Determine the [X, Y] coordinate at the center of the cell enclosing the given text.  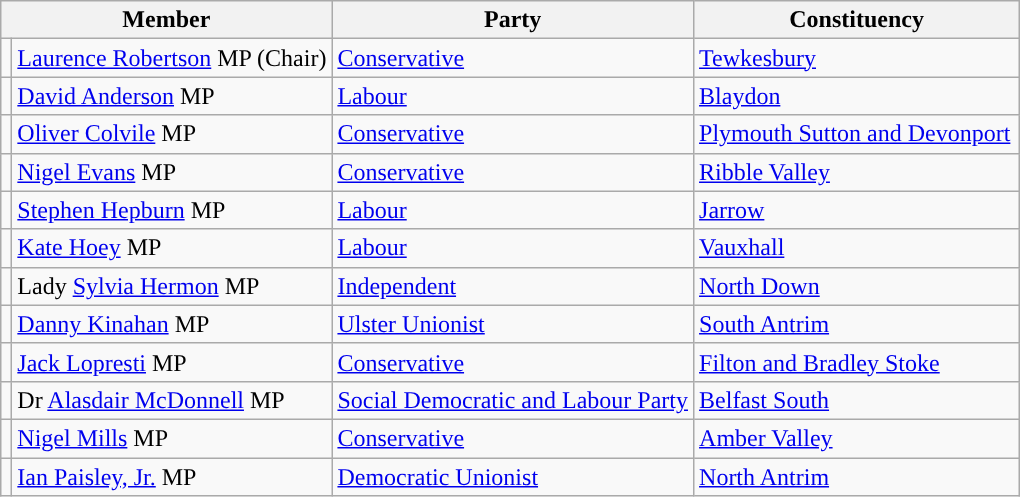
Blaydon [857, 96]
Ulster Unionist [513, 324]
Member [166, 20]
Independent [513, 286]
Nigel Evans MP [172, 172]
Ian Paisley, Jr. MP [172, 477]
North Down [857, 286]
Danny Kinahan MP [172, 324]
Tewkesbury [857, 58]
Laurence Robertson MP (Chair) [172, 58]
David Anderson MP [172, 96]
Kate Hoey MP [172, 248]
Jarrow [857, 210]
Dr Alasdair McDonnell MP [172, 400]
Democratic Unionist [513, 477]
Lady Sylvia Hermon MP [172, 286]
Filton and Bradley Stoke [857, 362]
Amber Valley [857, 438]
Social Democratic and Labour Party [513, 400]
Party [513, 20]
Jack Lopresti MP [172, 362]
Vauxhall [857, 248]
Ribble Valley [857, 172]
Belfast South [857, 400]
South Antrim [857, 324]
Plymouth Sutton and Devonport [857, 134]
Stephen Hepburn MP [172, 210]
Oliver Colvile MP [172, 134]
Constituency [857, 20]
North Antrim [857, 477]
Nigel Mills MP [172, 438]
